Extract the (X, Y) coordinate from the center of the cell holding the provided text.  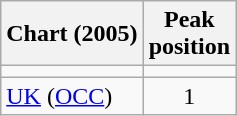
1 (189, 96)
Peakposition (189, 34)
Chart (2005) (72, 34)
UK (OCC) (72, 96)
